Output the [X, Y] coordinate of the center of the cell containing the given text.  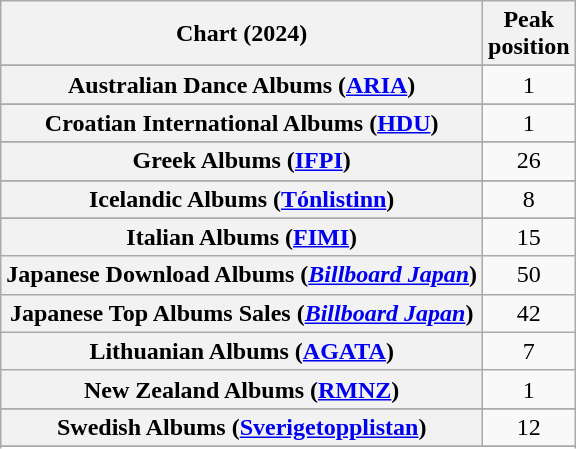
Icelandic Albums (Tónlistinn) [242, 199]
New Zealand Albums (RMNZ) [242, 389]
42 [529, 313]
12 [529, 427]
Lithuanian Albums (AGATA) [242, 351]
7 [529, 351]
15 [529, 237]
Peakposition [529, 34]
Swedish Albums (Sverigetopplistan) [242, 427]
Australian Dance Albums (ARIA) [242, 85]
Chart (2024) [242, 34]
Japanese Top Albums Sales (Billboard Japan) [242, 313]
Italian Albums (FIMI) [242, 237]
Croatian International Albums (HDU) [242, 123]
8 [529, 199]
Greek Albums (IFPI) [242, 161]
50 [529, 275]
26 [529, 161]
Japanese Download Albums (Billboard Japan) [242, 275]
